Find where the given text appears and provide that cell's center as [X, Y] coordinate. 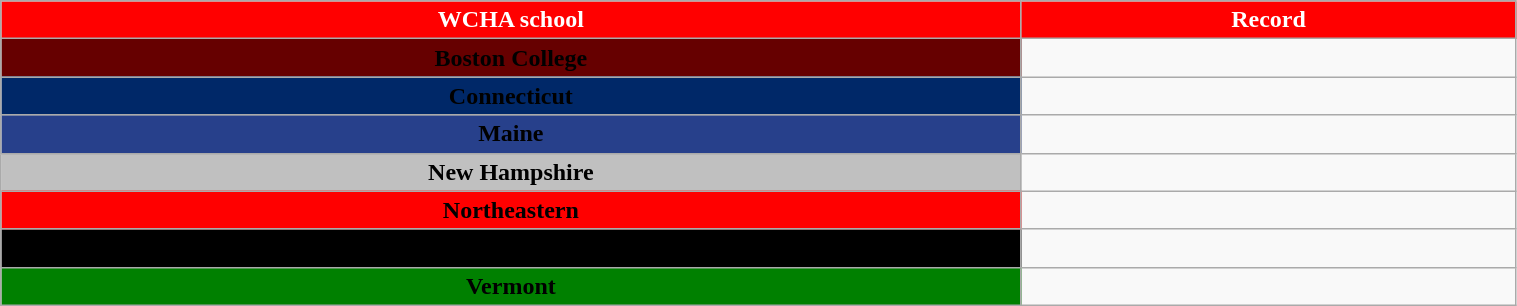
New Hampshire [511, 172]
Northeastern [511, 210]
Boston College [511, 58]
Vermont [511, 286]
Connecticut [511, 96]
Providence [511, 248]
Maine [511, 134]
Record [1268, 20]
WCHA school [511, 20]
